Output the (x, y) coordinate of the center of the cell containing the given text.  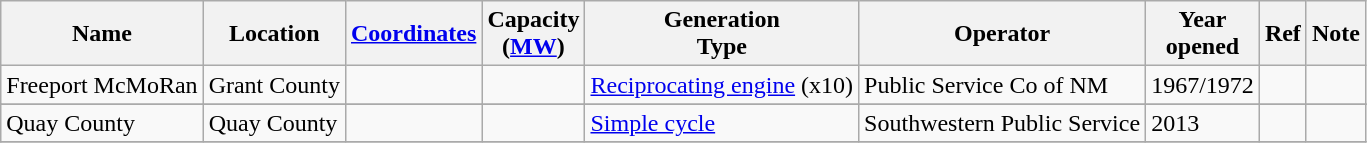
GenerationType (722, 34)
Yearopened (1203, 34)
2013 (1203, 123)
Reciprocating engine (x10) (722, 85)
1967/1972 (1203, 85)
Public Service Co of NM (1002, 85)
Operator (1002, 34)
Capacity(MW) (534, 34)
Simple cycle (722, 123)
Ref (1282, 34)
Location (274, 34)
Southwestern Public Service (1002, 123)
Name (102, 34)
Grant County (274, 85)
Coordinates (413, 34)
Freeport McMoRan (102, 85)
Note (1336, 34)
